Return the (X, Y) coordinate for the center point of the cell that contains the specified text.  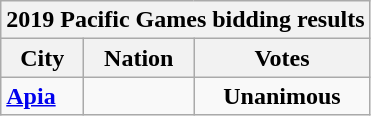
Apia (42, 96)
Nation (139, 58)
Votes (282, 58)
2019 Pacific Games bidding results (186, 20)
Unanimous (282, 96)
City (42, 58)
